Output the (x, y) coordinate of the center of the cell containing the given text.  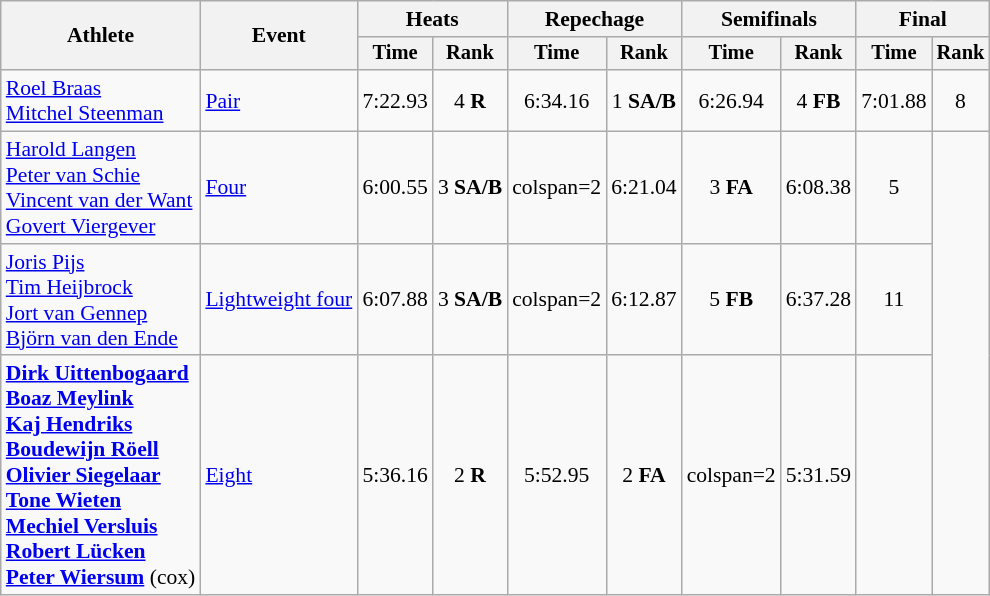
6:37.28 (818, 300)
6:07.88 (394, 300)
Event (278, 36)
7:01.88 (894, 100)
5 FB (732, 300)
5:52.95 (556, 476)
6:21.04 (644, 188)
8 (961, 100)
6:26.94 (732, 100)
Four (278, 188)
Repechage (594, 19)
Semifinals (770, 19)
4 R (470, 100)
Pair (278, 100)
Athlete (101, 36)
5 (894, 188)
3 FA (732, 188)
2 FA (644, 476)
5:36.16 (394, 476)
Final (922, 19)
Harold LangenPeter van SchieVincent van der WantGovert Viergever (101, 188)
1 SA/B (644, 100)
6:34.16 (556, 100)
6:00.55 (394, 188)
11 (894, 300)
5:31.59 (818, 476)
Dirk UittenbogaardBoaz MeylinkKaj HendriksBoudewijn RöellOlivier SiegelaarTone WietenMechiel VersluisRobert LückenPeter Wiersum (cox) (101, 476)
Heats (432, 19)
Eight (278, 476)
4 FB (818, 100)
7:22.93 (394, 100)
Roel BraasMitchel Steenman (101, 100)
Joris PijsTim HeijbrockJort van GennepBjörn van den Ende (101, 300)
Lightweight four (278, 300)
6:12.87 (644, 300)
6:08.38 (818, 188)
2 R (470, 476)
